Scan for the cell matching the given text and deliver its (X, Y) coordinate at center. 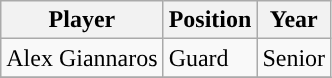
Position (210, 20)
Alex Giannaros (82, 58)
Year (294, 20)
Player (82, 20)
Guard (210, 58)
Senior (294, 58)
